Pinpoint the cell where the given text exists, returning its [X, Y] midpoint coordinate. 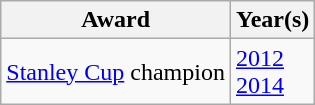
20122014 [272, 72]
Year(s) [272, 20]
Stanley Cup champion [116, 72]
Award [116, 20]
